Output the [X, Y] coordinate of the center of the cell containing the given text.  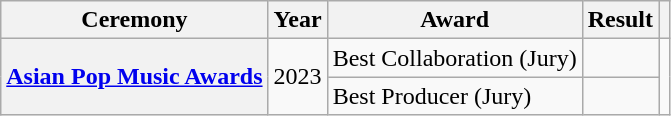
Year [298, 20]
2023 [298, 77]
Best Collaboration (Jury) [454, 58]
Result [620, 20]
Best Producer (Jury) [454, 96]
Asian Pop Music Awards [134, 77]
Award [454, 20]
Ceremony [134, 20]
